Pinpoint the cell where the given text exists, returning its [x, y] midpoint coordinate. 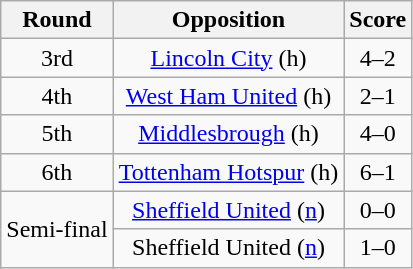
Opposition [228, 20]
Tottenham Hotspur (h) [228, 172]
Semi-final [57, 229]
3rd [57, 58]
1–0 [378, 248]
Middlesbrough (h) [228, 134]
0–0 [378, 210]
Round [57, 20]
Lincoln City (h) [228, 58]
Score [378, 20]
4–0 [378, 134]
4th [57, 96]
6–1 [378, 172]
2–1 [378, 96]
5th [57, 134]
West Ham United (h) [228, 96]
4–2 [378, 58]
6th [57, 172]
